Return (x, y) of the center of cell containing provided text 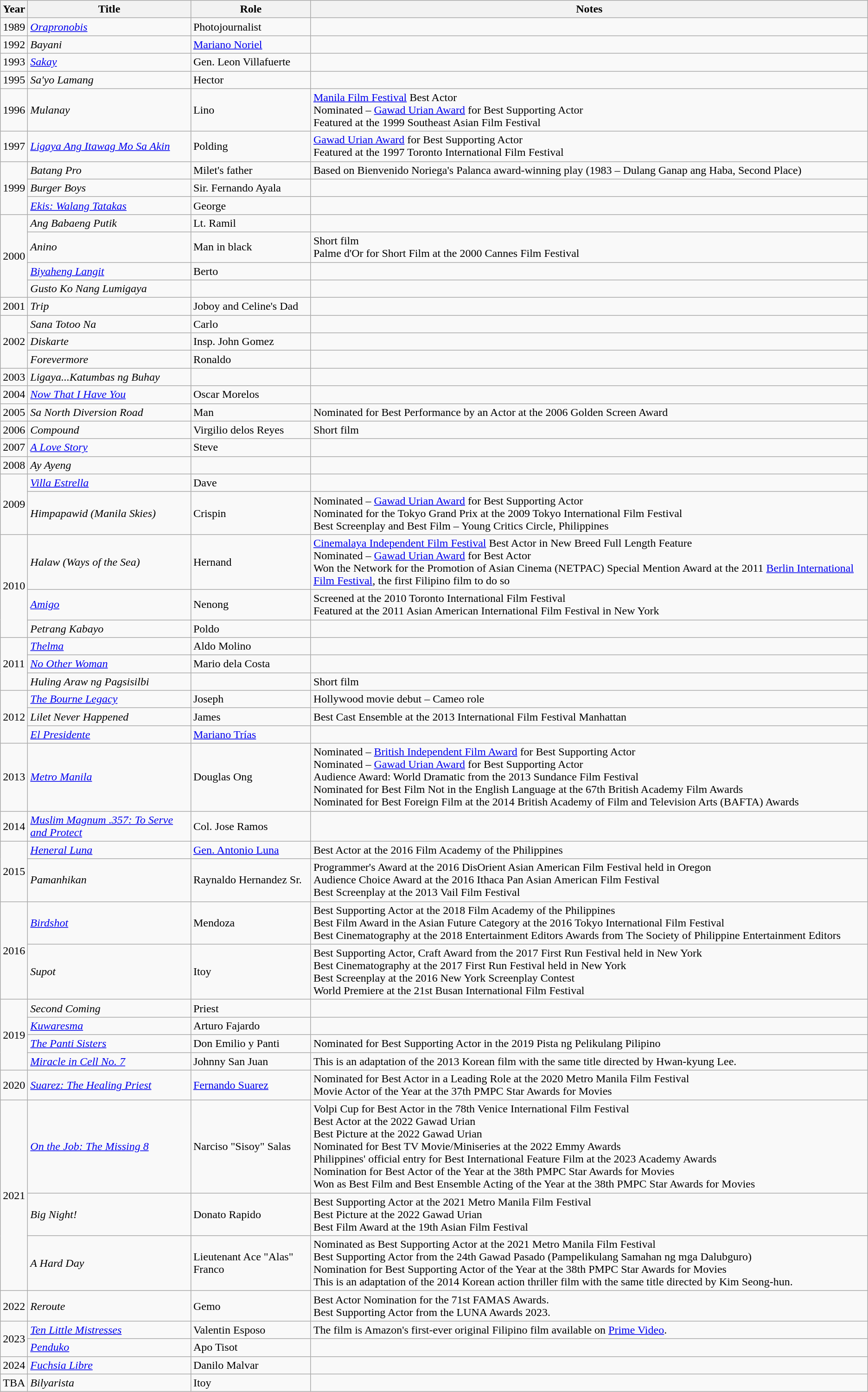
Supot (109, 972)
2006 (14, 430)
Man in black (250, 247)
Reroute (109, 1306)
Pamanhikan (109, 880)
Gen. Antonio Luna (250, 850)
This is an adaptation of the 2013 Korean film with the same title directed by Hwan-kyung Lee. (589, 1061)
Notes (589, 9)
Burger Boys (109, 188)
The film is Amazon's first-ever original Filipino film available on Prime Video. (589, 1330)
Ligaya...Katumbas ng Buhay (109, 377)
2010 (14, 586)
Petrang Kabayo (109, 628)
Priest (250, 1008)
Nenong (250, 605)
The Panti Sisters (109, 1043)
Bayani (109, 45)
A Love Story (109, 447)
Ronaldo (250, 359)
2016 (14, 951)
Gawad Urian Award for Best Supporting ActorFeatured at the 1997 Toronto International Film Festival (589, 147)
Lieutenant Ace "Alas" Franco (250, 1263)
Metro Manila (109, 777)
Sakay (109, 62)
Biyaheng Langit (109, 271)
2002 (14, 342)
Based on Bienvenido Noriega's Palanca award-winning play (1983 – Dulang Ganap ang Haba, Second Place) (589, 170)
Best Supporting Actor at the 2021 Metro Manila Film FestivalBest Picture at the 2022 Gawad UrianBest Film Award at the 19th Asian Film Festival (589, 1214)
Apo Tisot (250, 1347)
Sa North Diversion Road (109, 412)
Dave (250, 483)
TBA (14, 1383)
Trip (109, 306)
Joseph (250, 699)
2019 (14, 1034)
Suarez: The Healing Priest (109, 1085)
2001 (14, 306)
Donato Rapido (250, 1214)
2020 (14, 1085)
George (250, 205)
Berto (250, 271)
Gemo (250, 1306)
Insp. John Gomez (250, 342)
Col. Jose Ramos (250, 826)
2024 (14, 1365)
Mendoza (250, 923)
Mariano Noriel (250, 45)
Huling Araw ng Pagsisilbi (109, 682)
Lino (250, 110)
Don Emilio y Panti (250, 1043)
Sir. Fernando Ayala (250, 188)
2007 (14, 447)
Man (250, 412)
Ekis: Walang Tatakas (109, 205)
Amigo (109, 605)
Screened at the 2010 Toronto International Film FestivalFeatured at the 2011 Asian American International Film Festival in New York (589, 605)
Hector (250, 80)
Nominated for Best Actor in a Leading Role at the 2020 Metro Manila Film FestivalMovie Actor of the Year at the 37th PMPC Star Awards for Movies (589, 1085)
Sa'yo Lamang (109, 80)
2015 (14, 871)
2000 (14, 256)
El Presidente (109, 734)
James (250, 717)
Thelma (109, 646)
Ten Little Mistresses (109, 1330)
1999 (14, 188)
Crispin (250, 513)
Polding (250, 147)
Year (14, 9)
Photojournalist (250, 27)
2022 (14, 1306)
Arturo Fajardo (250, 1026)
Carlo (250, 324)
Fuchsia Libre (109, 1365)
Penduko (109, 1347)
1995 (14, 80)
Gen. Leon Villafuerte (250, 62)
Now That I Have You (109, 395)
2011 (14, 664)
1997 (14, 147)
Oscar Morelos (250, 395)
Narciso "Sisoy" Salas (250, 1147)
The Bourne Legacy (109, 699)
Virgilio delos Reyes (250, 430)
Lilet Never Happened (109, 717)
Douglas Ong (250, 777)
Short filmPalme d'Or for Short Film at the 2000 Cannes Film Festival (589, 247)
1996 (14, 110)
Compound (109, 430)
2023 (14, 1339)
Johnny San Juan (250, 1061)
1993 (14, 62)
2021 (14, 1195)
Bilyarista (109, 1383)
Kuwaresma (109, 1026)
Villa Estrella (109, 483)
Poldo (250, 628)
Heneral Luna (109, 850)
Manila Film Festival Best ActorNominated – Gawad Urian Award for Best Supporting ActorFeatured at the 1999 Southeast Asian Film Festival (589, 110)
Title (109, 9)
Halaw (Ways of the Sea) (109, 562)
A Hard Day (109, 1263)
2009 (14, 504)
1989 (14, 27)
Forevermore (109, 359)
Aldo Molino (250, 646)
Mariano Trías (250, 734)
2004 (14, 395)
Mulanay (109, 110)
Steve (250, 447)
Hollywood movie debut – Cameo role (589, 699)
Raynaldo Hernandez Sr. (250, 880)
2012 (14, 717)
On the Job: The Missing 8 (109, 1147)
Ang Babaeng Putik (109, 223)
Birdshot (109, 923)
Joboy and Celine's Dad (250, 306)
Mario dela Costa (250, 664)
2005 (14, 412)
Milet's father (250, 170)
Sana Totoo Na (109, 324)
Orapronobis (109, 27)
Nominated for Best Performance by an Actor at the 2006 Golden Screen Award (589, 412)
Anino (109, 247)
Second Coming (109, 1008)
Batang Pro (109, 170)
Diskarte (109, 342)
Lt. Ramil (250, 223)
2014 (14, 826)
Nominated for Best Supporting Actor in the 2019 Pista ng Pelikulang Pilipino (589, 1043)
Ligaya Ang Itawag Mo Sa Akin (109, 147)
Hernand (250, 562)
Best Actor Nomination for the 71st FAMAS Awards.Best Supporting Actor from the LUNA Awards 2023. (589, 1306)
2013 (14, 777)
Gusto Ko Nang Lumigaya (109, 289)
2008 (14, 465)
Himpapawid (Manila Skies) (109, 513)
Big Night! (109, 1214)
Fernando Suarez (250, 1085)
Valentin Esposo (250, 1330)
No Other Woman (109, 664)
Danilo Malvar (250, 1365)
1992 (14, 45)
2003 (14, 377)
Best Actor at the 2016 Film Academy of the Philippines (589, 850)
Miracle in Cell No. 7 (109, 1061)
Role (250, 9)
Muslim Magnum .357: To Serve and Protect (109, 826)
Best Cast Ensemble at the 2013 International Film Festival Manhattan (589, 717)
Ay Ayeng (109, 465)
